Search for the cell housing the specified text and yield its (x, y) center coordinate. 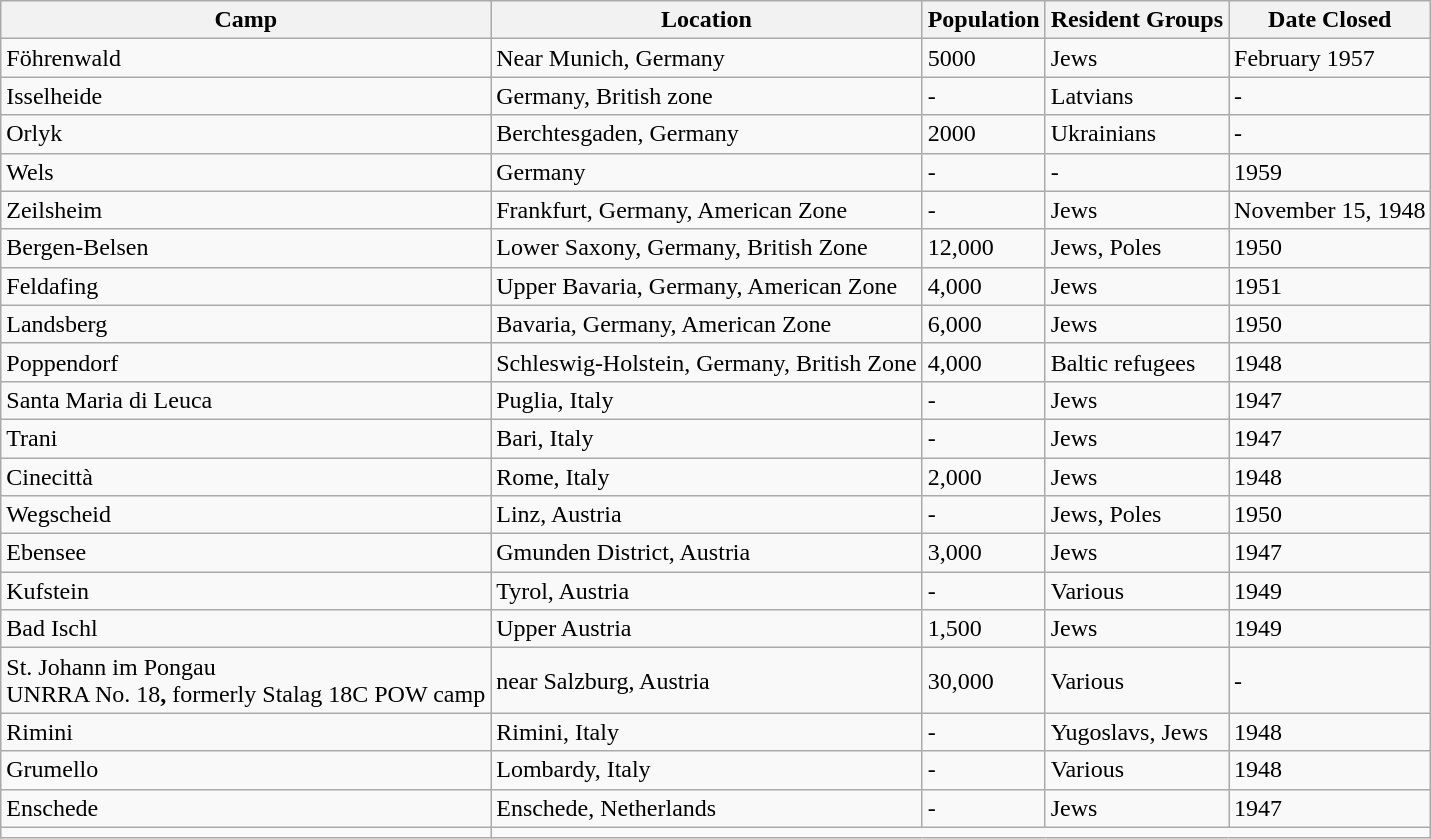
Yugoslavs, Jews (1136, 732)
Wels (246, 172)
12,000 (984, 248)
Schleswig-Holstein, Germany, British Zone (706, 362)
Landsberg (246, 324)
Berchtesgaden, Germany (706, 134)
3,000 (984, 553)
near Salzburg, Austria (706, 680)
30,000 (984, 680)
Upper Austria (706, 629)
Population (984, 20)
Resident Groups (1136, 20)
Bad Ischl (246, 629)
Trani (246, 438)
Linz, Austria (706, 515)
Orlyk (246, 134)
Bergen-Belsen (246, 248)
Ebensee (246, 553)
Lombardy, Italy (706, 770)
Date Closed (1330, 20)
1959 (1330, 172)
2,000 (984, 477)
Upper Bavaria, Germany, American Zone (706, 286)
Feldafing (246, 286)
Rimini, Italy (706, 732)
Poppendorf (246, 362)
Rome, Italy (706, 477)
Enschede (246, 808)
Santa Maria di Leuca (246, 400)
November 15, 1948 (1330, 210)
Grumello (246, 770)
Wegscheid (246, 515)
5000 (984, 58)
Cinecittà (246, 477)
Isselheide (246, 96)
Camp (246, 20)
St. Johann im PongauUNRRA No. 18, formerly Stalag 18C POW camp (246, 680)
Latvians (1136, 96)
Bavaria, Germany, American Zone (706, 324)
Ukrainians (1136, 134)
Kufstein (246, 591)
Gmunden District, Austria (706, 553)
Bari, Italy (706, 438)
Germany, British zone (706, 96)
1,500 (984, 629)
Baltic refugees (1136, 362)
Tyrol, Austria (706, 591)
6,000 (984, 324)
February 1957 (1330, 58)
1951 (1330, 286)
Near Munich, Germany (706, 58)
2000 (984, 134)
Location (706, 20)
Rimini (246, 732)
Lower Saxony, Germany, British Zone (706, 248)
Frankfurt, Germany, American Zone (706, 210)
Puglia, Italy (706, 400)
Germany (706, 172)
Zeilsheim (246, 210)
Enschede, Netherlands (706, 808)
Föhrenwald (246, 58)
